Output the (X, Y) coordinate of the center of the cell containing the given text.  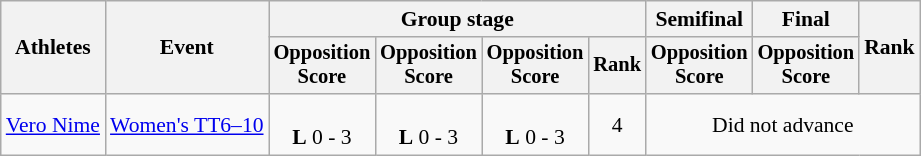
Athletes (53, 48)
Final (806, 19)
Vero Nime (53, 124)
4 (617, 124)
Did not advance (783, 124)
Event (187, 48)
Semifinal (700, 19)
Group stage (458, 19)
Women's TT6–10 (187, 124)
